Detect which cell encompasses the target text, then output its (X, Y) center coordinate. 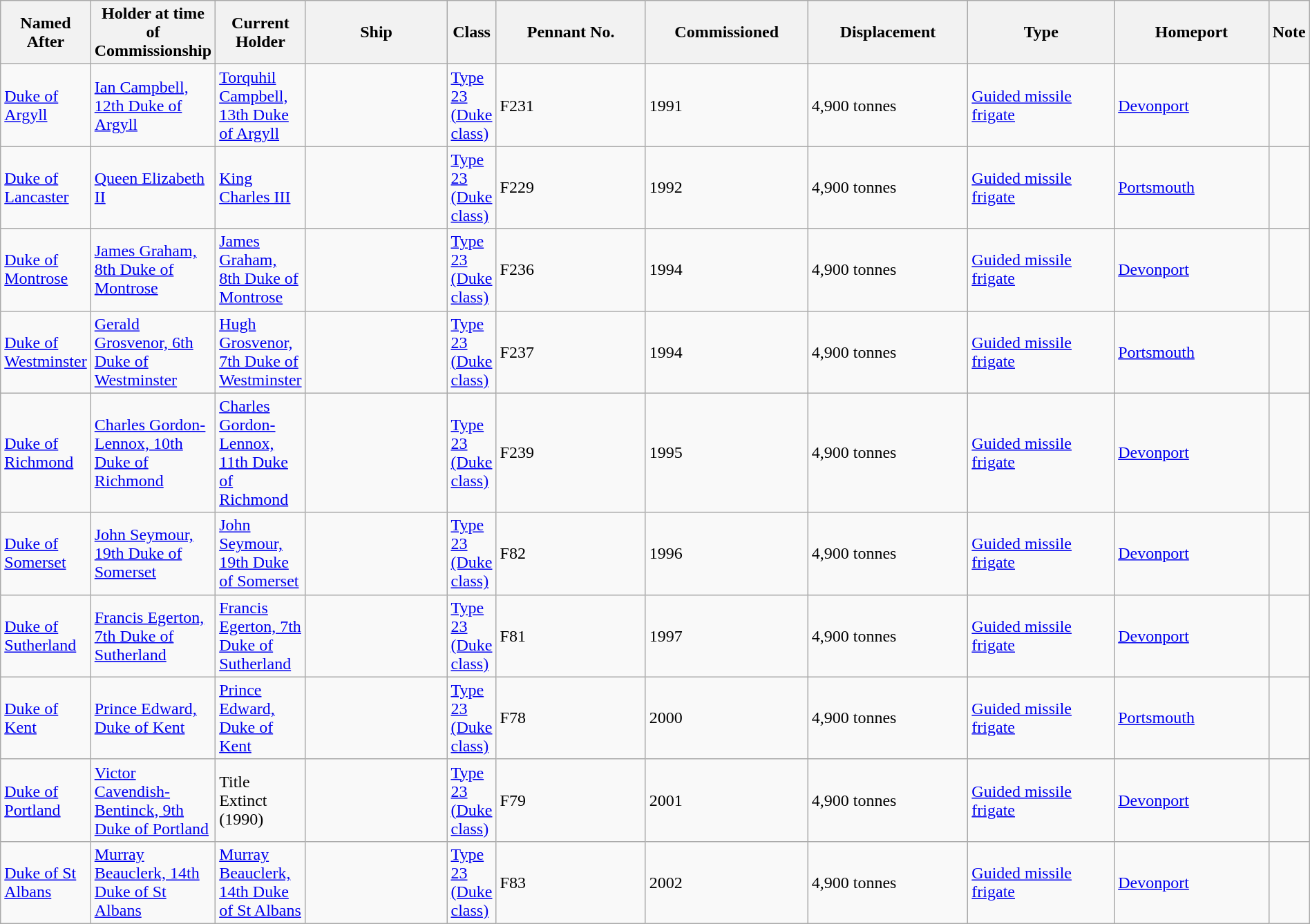
F82 (571, 554)
Class (471, 32)
Named After (46, 32)
1996 (727, 554)
Ship (376, 32)
2001 (727, 800)
2000 (727, 718)
Duke of Lancaster (46, 188)
Current Holder (260, 32)
Queen Elizabeth II (153, 188)
Duke of St Albans (46, 883)
Homeport (1191, 32)
Duke of Montrose (46, 269)
2002 (727, 883)
Charles Gordon-Lennox, 10th Duke of Richmond (153, 453)
King Charles III (260, 188)
Commissioned (727, 32)
F83 (571, 883)
Displacement (888, 32)
Gerald Grosvenor, 6th Duke of Westminster (153, 352)
Duke of Somerset (46, 554)
Type (1041, 32)
F229 (571, 188)
Hugh Grosvenor, 7th Duke of Westminster (260, 352)
F79 (571, 800)
Duke of Portland (46, 800)
F239 (571, 453)
1995 (727, 453)
1992 (727, 188)
Torquhil Campbell, 13th Duke of Argyll (260, 105)
Ian Campbell, 12th Duke of Argyll (153, 105)
1997 (727, 635)
F81 (571, 635)
F231 (571, 105)
F237 (571, 352)
Holder at time of Commissionship (153, 32)
Pennant No. (571, 32)
Title Extinct (1990) (260, 800)
Duke of Kent (46, 718)
1991 (727, 105)
Duke of Argyll (46, 105)
F236 (571, 269)
Charles Gordon-Lennox, 11th Duke of Richmond (260, 453)
Note (1289, 32)
Duke of Sutherland (46, 635)
Duke of Westminster (46, 352)
F78 (571, 718)
Victor Cavendish-Bentinck, 9th Duke of Portland (153, 800)
Duke of Richmond (46, 453)
